Identify which cell holds the provided text, then report its (X, Y) central coordinate. 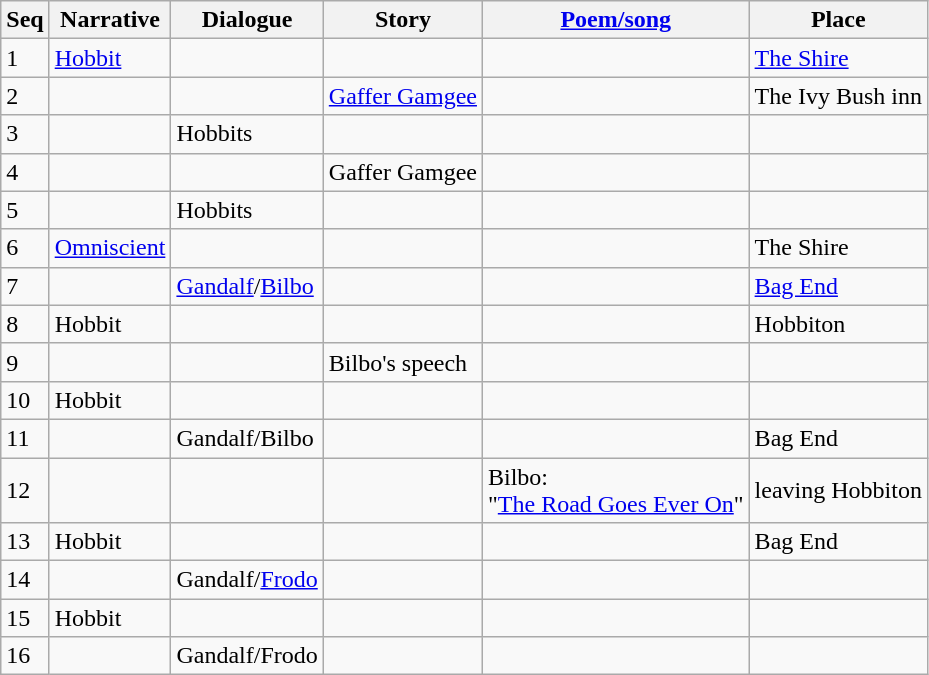
10 (25, 400)
Bilbo's speech (402, 362)
The Ivy Bush inn (838, 96)
Dialogue (247, 20)
2 (25, 96)
8 (25, 324)
Hobbiton (838, 324)
Bilbo:"The Road Goes Ever On" (616, 490)
13 (25, 542)
12 (25, 490)
Poem/song (616, 20)
15 (25, 618)
leaving Hobbiton (838, 490)
Place (838, 20)
16 (25, 656)
6 (25, 248)
5 (25, 210)
Omniscient (110, 248)
Story (402, 20)
14 (25, 580)
7 (25, 286)
Seq (25, 20)
1 (25, 58)
11 (25, 438)
9 (25, 362)
Narrative (110, 20)
4 (25, 172)
3 (25, 134)
